Detect which cell encompasses the target text, then output its (x, y) center coordinate. 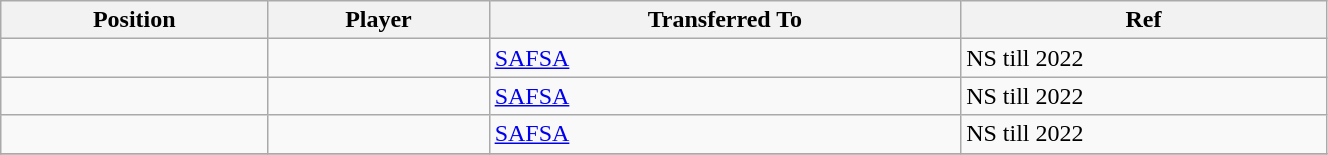
Transferred To (724, 20)
Position (134, 20)
Ref (1144, 20)
Player (378, 20)
